For the text-containing cell, return its midpoint in (x, y) coordinate format. 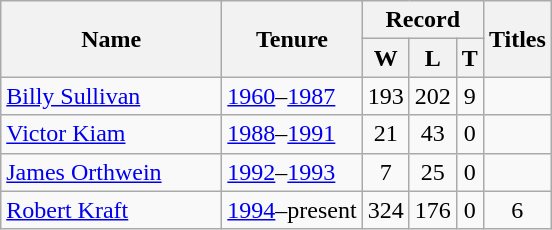
1988–1991 (292, 134)
1992–1993 (292, 172)
Billy Sullivan (112, 96)
21 (386, 134)
25 (432, 172)
43 (432, 134)
L (432, 58)
1994–present (292, 210)
James Orthwein (112, 172)
Name (112, 39)
Victor Kiam (112, 134)
Titles (517, 39)
6 (517, 210)
202 (432, 96)
1960–1987 (292, 96)
324 (386, 210)
W (386, 58)
9 (470, 96)
Record (422, 20)
Tenure (292, 39)
7 (386, 172)
193 (386, 96)
176 (432, 210)
T (470, 58)
Robert Kraft (112, 210)
